Scan for the cell matching the given text and deliver its [x, y] coordinate at center. 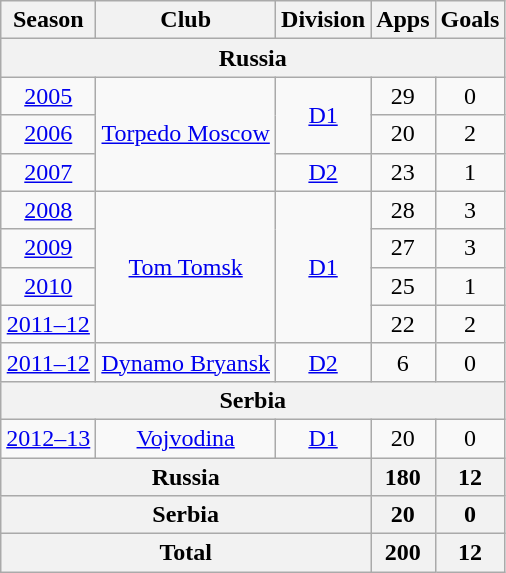
2009 [48, 248]
29 [403, 96]
Total [186, 553]
2008 [48, 210]
Dynamo Bryansk [186, 362]
Division [324, 20]
Goals [470, 20]
2007 [48, 172]
2005 [48, 96]
25 [403, 286]
Tom Tomsk [186, 267]
27 [403, 248]
Season [48, 20]
180 [403, 477]
Club [186, 20]
200 [403, 553]
28 [403, 210]
Apps [403, 20]
Vojvodina [186, 438]
Torpedo Moscow [186, 134]
23 [403, 172]
22 [403, 324]
2006 [48, 134]
2010 [48, 286]
6 [403, 362]
2012–13 [48, 438]
